Return (X, Y) of the center of cell containing provided text 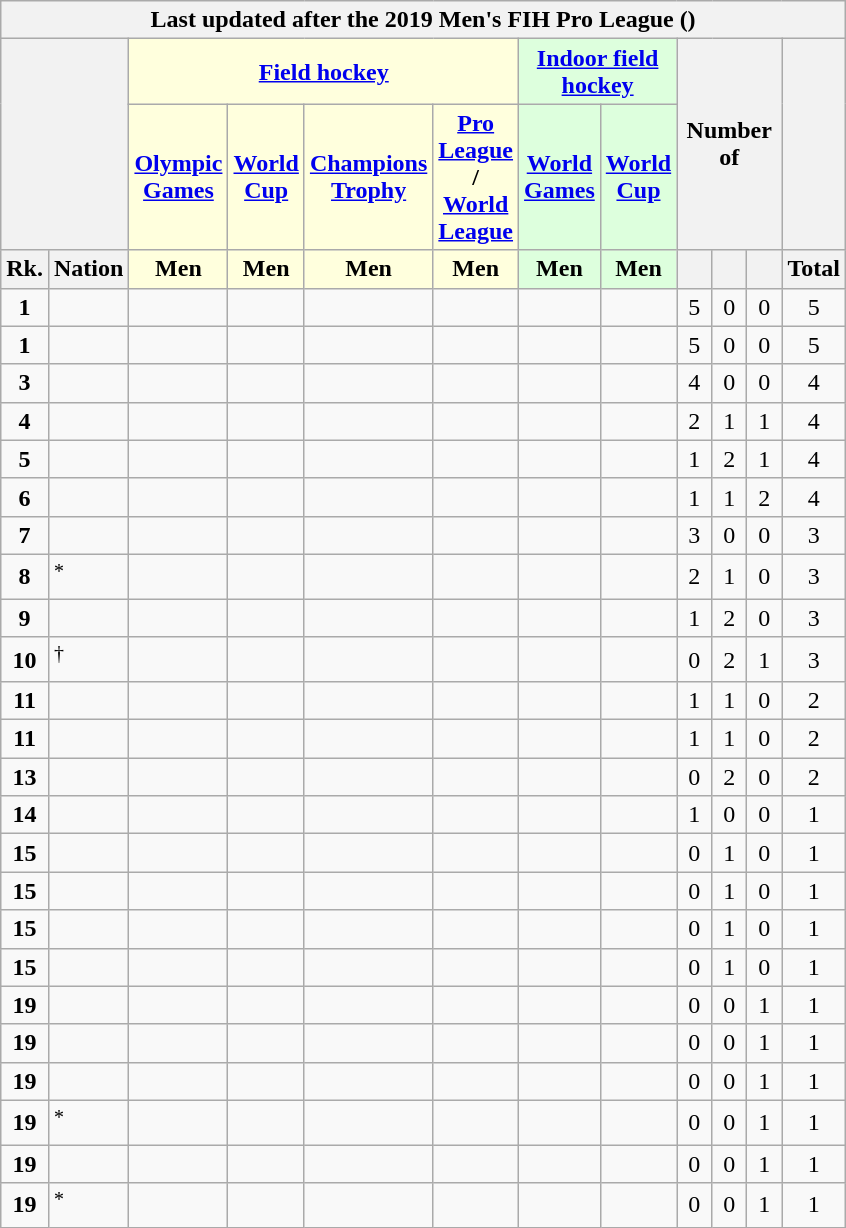
8 (25, 576)
9 (25, 618)
13 (25, 777)
Number of (730, 144)
Field hockey (324, 72)
Pro League / World League (476, 177)
6 (25, 497)
7 (25, 535)
10 (25, 660)
Rk. (25, 269)
Total (814, 269)
Indoor field hockey (598, 72)
World Games (560, 177)
14 (25, 815)
Olympic Games (178, 177)
† (88, 660)
Last updated after the 2019 Men's FIH Pro League () (424, 20)
Nation (88, 269)
Champions Trophy (368, 177)
